Determine the (x, y) coordinate at the center of the cell enclosing the given text.  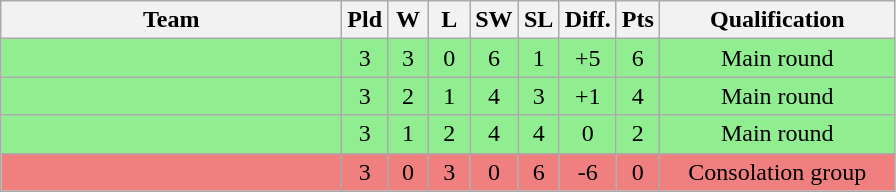
Diff. (588, 20)
SL (538, 20)
W (408, 20)
+5 (588, 58)
+1 (588, 96)
L (450, 20)
Team (172, 20)
SW (494, 20)
Qualification (777, 20)
Pts (638, 20)
Pld (365, 20)
Consolation group (777, 172)
-6 (588, 172)
